Output the [X, Y] coordinate of the center of the cell containing the given text.  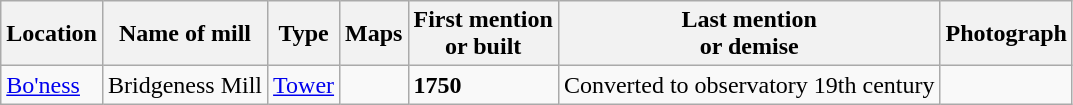
1750 [483, 85]
Location [52, 34]
Name of mill [184, 34]
Last mention or demise [749, 34]
Maps [374, 34]
Bo'ness [52, 85]
Type [304, 34]
Converted to observatory 19th century [749, 85]
First mentionor built [483, 34]
Bridgeness Mill [184, 85]
Tower [304, 85]
Photograph [1006, 34]
